Scan for the cell matching the given text and deliver its [X, Y] coordinate at center. 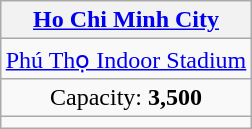
Phú Thọ Indoor Stadium [126, 59]
Ho Chi Minh City [126, 20]
Capacity: 3,500 [126, 97]
